Determine the [x, y] coordinate at the center of the cell enclosing the given text.  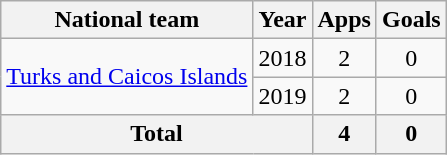
2019 [282, 96]
Year [282, 20]
Goals [411, 20]
2018 [282, 58]
Total [156, 134]
Turks and Caicos Islands [127, 77]
National team [127, 20]
4 [344, 134]
Apps [344, 20]
